Provide the (X, Y) coordinate of the cell's center where the given text is located.  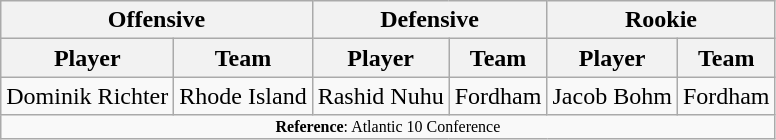
Rookie (661, 20)
Jacob Bohm (612, 96)
Defensive (430, 20)
Offensive (156, 20)
Rashid Nuhu (380, 96)
Dominik Richter (88, 96)
Rhode Island (243, 96)
Reference: Atlantic 10 Conference (388, 127)
